Scan for the cell matching the given text and deliver its (x, y) coordinate at center. 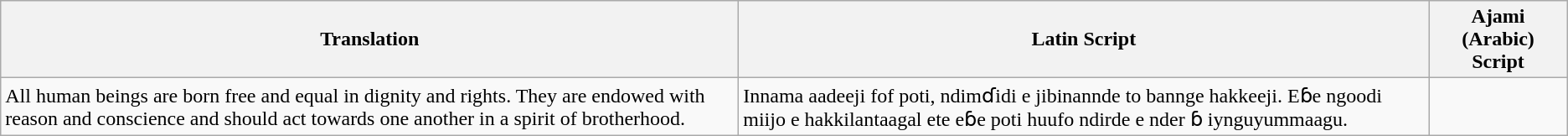
Latin Script (1084, 39)
Translation (370, 39)
Ajami (Arabic) Script (1498, 39)
